Output the (x, y) coordinate of the center of the cell containing the given text.  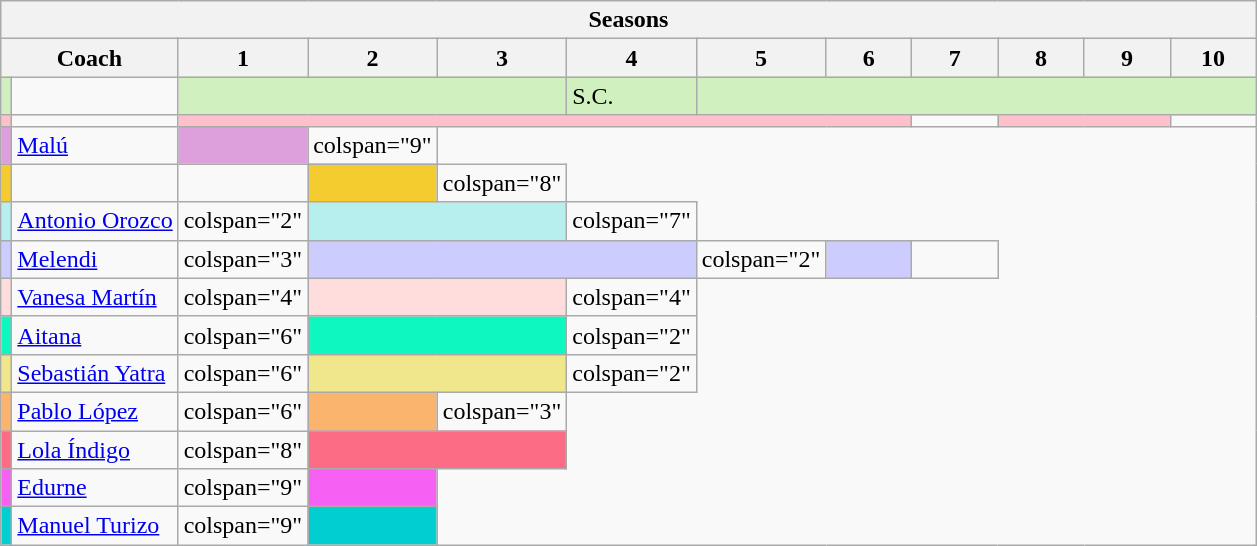
Pablo López (95, 411)
Antonio Orozco (95, 221)
S.C. (632, 96)
6 (869, 58)
Melendi (95, 259)
Lola Índigo (95, 449)
9 (1127, 58)
7 (955, 58)
3 (502, 58)
Edurne (95, 488)
5 (761, 58)
1 (243, 58)
Seasons (628, 20)
8 (1041, 58)
colspan="7" (632, 221)
Aitana (95, 335)
Sebastián Yatra (95, 373)
Coach (90, 58)
2 (373, 58)
10 (1213, 58)
Malú (95, 145)
Vanesa Martín (95, 297)
4 (632, 58)
Manuel Turizo (95, 526)
